Find where the given text appears and provide that cell's center as [x, y] coordinate. 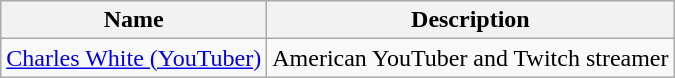
Name [134, 20]
Description [470, 20]
Charles White (YouTuber) [134, 58]
American YouTuber and Twitch streamer [470, 58]
